Search for the cell housing the specified text and yield its (X, Y) center coordinate. 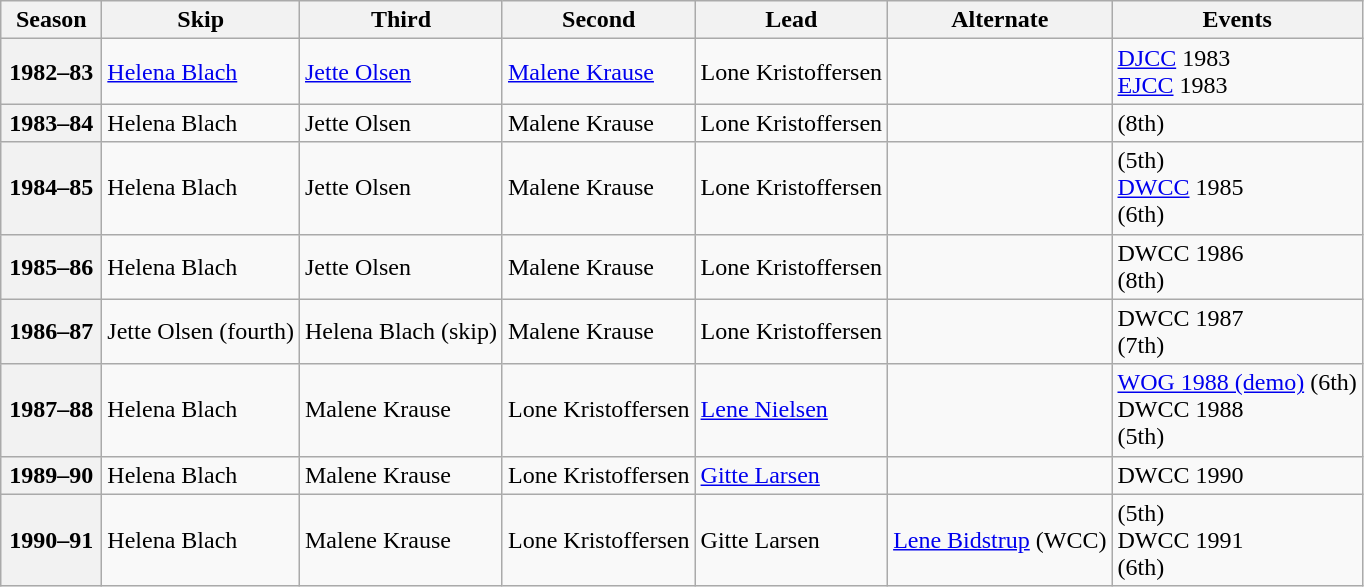
Skip (201, 20)
DJCC 1983 EJCC 1983 (1237, 72)
Lene Bidstrup (WCC) (1000, 540)
WOG 1988 (demo) (6th)DWCC 1988 (5th) (1237, 410)
(5th)DWCC 1991 (6th) (1237, 540)
(5th)DWCC 1985 (6th) (1237, 188)
(8th) (1237, 123)
Lene Nielsen (792, 410)
Events (1237, 20)
1983–84 (52, 123)
DWCC 1986 (8th) (1237, 266)
Second (598, 20)
1984–85 (52, 188)
Third (400, 20)
Helena Blach (skip) (400, 332)
1982–83 (52, 72)
1987–88 (52, 410)
DWCC 1987 (7th) (1237, 332)
Lead (792, 20)
Jette Olsen (fourth) (201, 332)
1985–86 (52, 266)
DWCC 1990 (1237, 475)
1986–87 (52, 332)
1990–91 (52, 540)
Alternate (1000, 20)
Season (52, 20)
1989–90 (52, 475)
